Provide the (X, Y) coordinate of the cell's center where the given text is located.  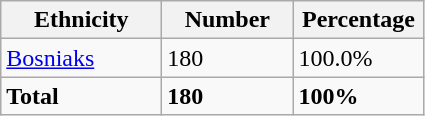
Bosniaks (82, 58)
Number (228, 20)
100.0% (358, 58)
Ethnicity (82, 20)
100% (358, 96)
Total (82, 96)
Percentage (358, 20)
